From the cell containing the given text, extract its center point as (x, y) coordinate. 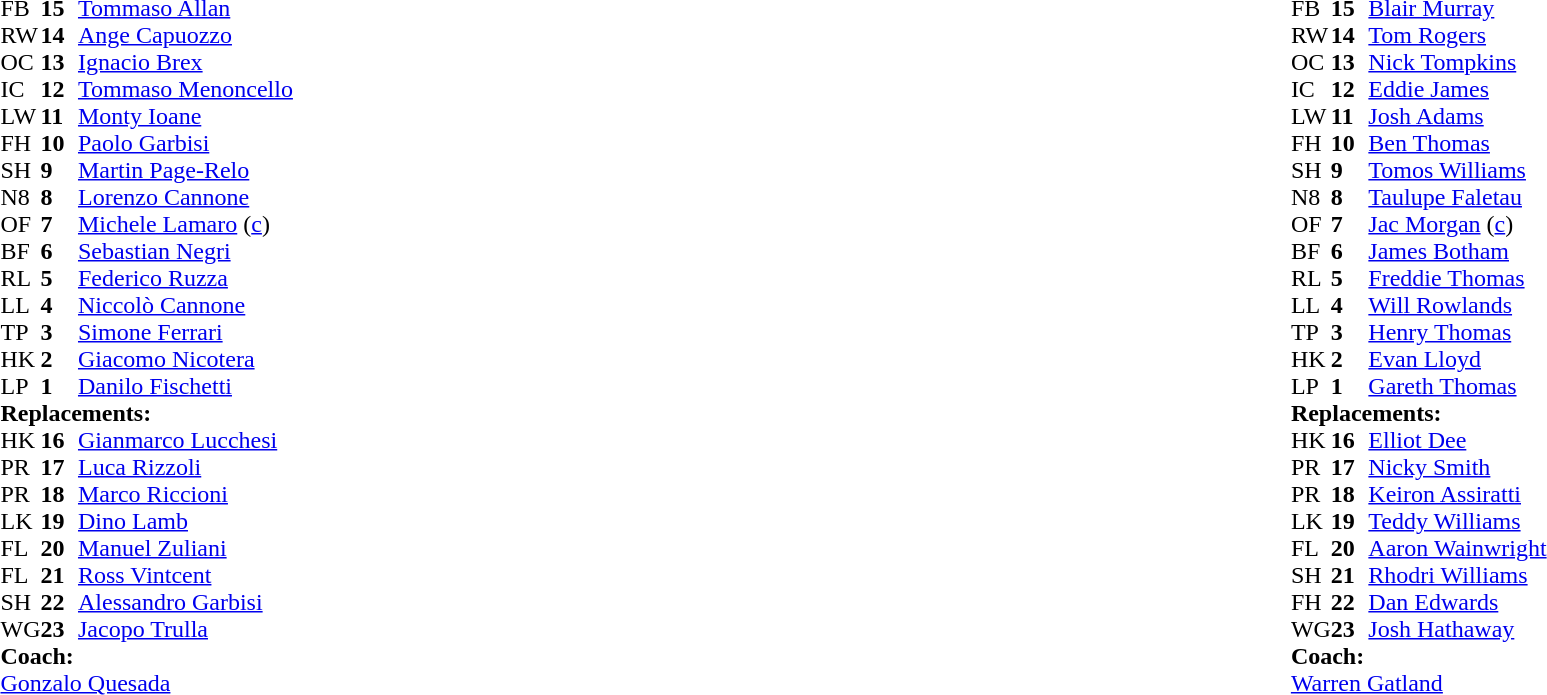
Rhodri Williams (1457, 576)
Gianmarco Lucchesi (186, 440)
Freddie Thomas (1457, 278)
Henry Thomas (1457, 332)
James Botham (1457, 252)
Sebastian Negri (186, 252)
Giacomo Nicotera (186, 360)
Ben Thomas (1457, 144)
Teddy Williams (1457, 522)
Jac Morgan (c) (1457, 224)
Monty Ioane (186, 116)
Martin Page-Relo (186, 170)
Ange Capuozzo (186, 36)
Federico Ruzza (186, 278)
Luca Rizzoli (186, 468)
Evan Lloyd (1457, 360)
Elliot Dee (1457, 440)
Michele Lamaro (c) (186, 224)
Tommaso Menoncello (186, 90)
Gareth Thomas (1457, 386)
Marco Riccioni (186, 494)
Tomos Williams (1457, 170)
Keiron Assiratti (1457, 494)
Tom Rogers (1457, 36)
Ross Vintcent (186, 576)
Jacopo Trulla (186, 630)
Dino Lamb (186, 522)
Josh Adams (1457, 116)
Josh Hathaway (1457, 630)
Nick Tompkins (1457, 62)
Eddie James (1457, 90)
Paolo Garbisi (186, 144)
Ignacio Brex (186, 62)
Danilo Fischetti (186, 386)
Niccolò Cannone (186, 306)
Manuel Zuliani (186, 548)
Taulupe Faletau (1457, 198)
Alessandro Garbisi (186, 602)
Aaron Wainwright (1457, 548)
Dan Edwards (1457, 602)
Nicky Smith (1457, 468)
Simone Ferrari (186, 332)
Lorenzo Cannone (186, 198)
Will Rowlands (1457, 306)
